Output the [x, y] coordinate of the center of the cell containing the given text.  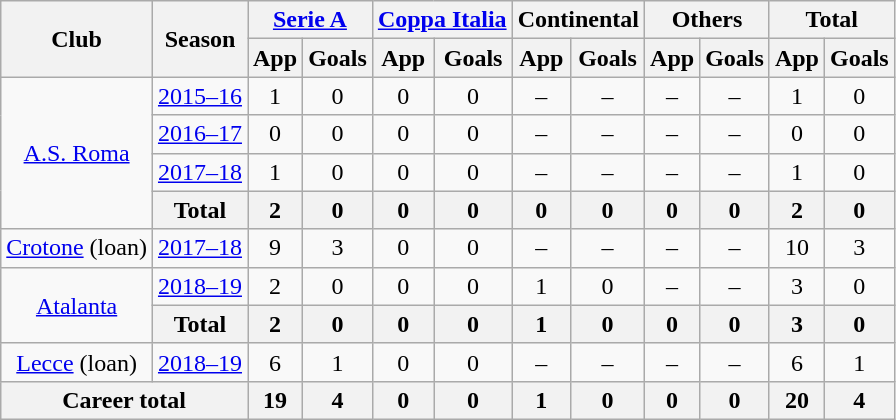
10 [796, 248]
Lecce (loan) [77, 362]
19 [276, 400]
A.S. Roma [77, 153]
2015–16 [200, 96]
Others [708, 20]
9 [276, 248]
Club [77, 39]
Atalanta [77, 305]
Season [200, 39]
Serie A [310, 20]
Crotone (loan) [77, 248]
Career total [124, 400]
20 [796, 400]
Continental [578, 20]
2016–17 [200, 134]
Coppa Italia [442, 20]
